For the text-containing cell, return its midpoint in (X, Y) coordinate format. 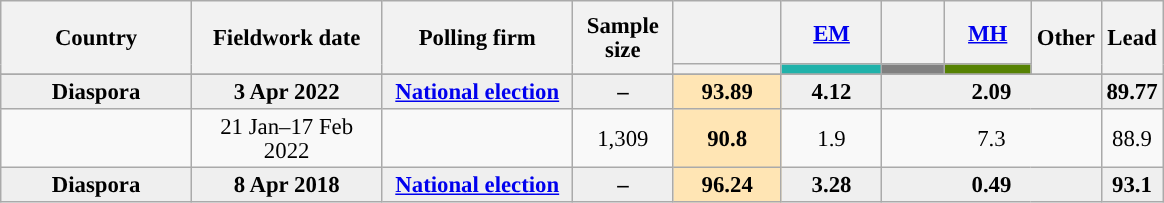
0.49 (992, 186)
Country (96, 38)
Fieldwork date (286, 38)
Other (1066, 38)
1.9 (832, 138)
Lead (1132, 38)
Samplesize (624, 38)
96.24 (727, 186)
3 Apr 2022 (286, 92)
3.28 (832, 186)
93.89 (727, 92)
4.12 (832, 92)
90.8 (727, 138)
93.1 (1132, 186)
89.77 (1132, 92)
MH (988, 32)
EM (832, 32)
7.3 (992, 138)
21 Jan–17 Feb 2022 (286, 138)
Polling firm (478, 38)
2.09 (992, 92)
8 Apr 2018 (286, 186)
88.9 (1132, 138)
1,309 (624, 138)
